Find where the given text appears and provide that cell's center as (x, y) coordinate. 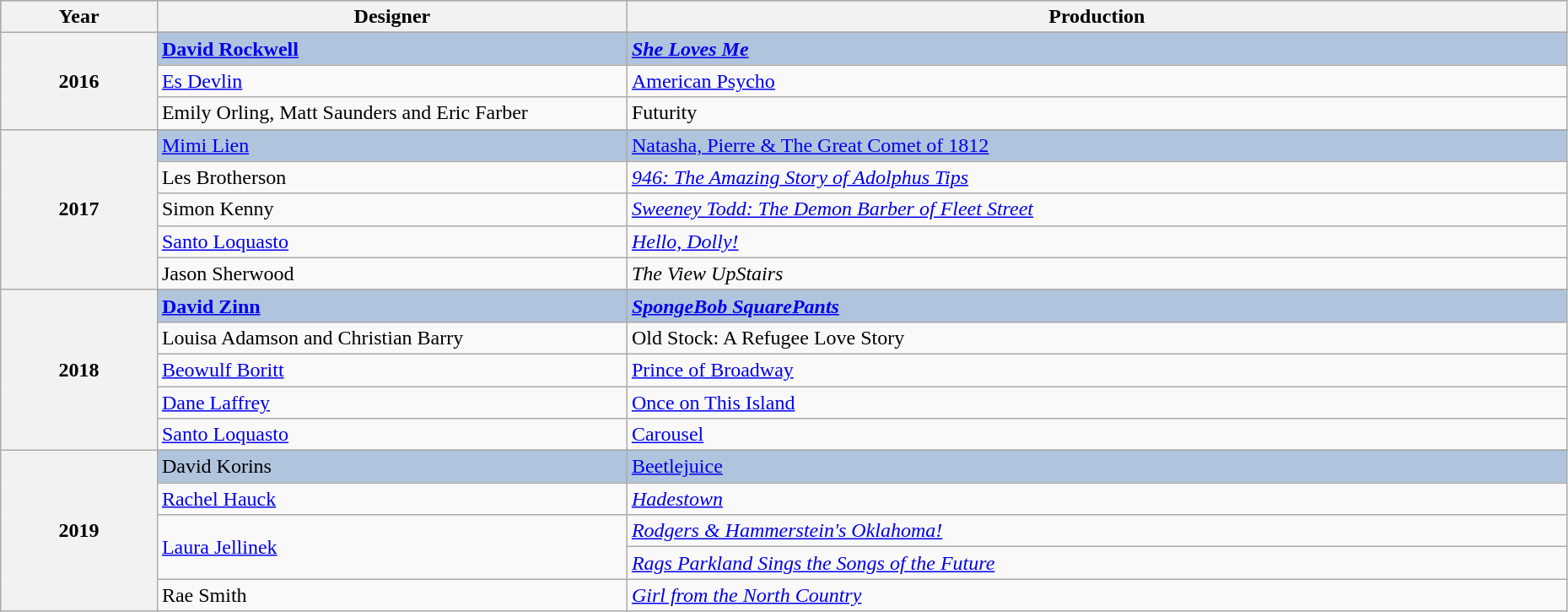
Laura Jellinek (391, 547)
David Zinn (391, 306)
Designer (391, 17)
Production (1097, 17)
Old Stock: A Refugee Love Story (1097, 338)
2016 (79, 81)
She Loves Me (1097, 49)
David Korins (391, 467)
Beetlejuice (1097, 467)
Futurity (1097, 113)
Rags Parkland Sings the Songs of the Future (1097, 563)
Dane Laffrey (391, 403)
Emily Orling, Matt Saunders and Eric Farber (391, 113)
Once on This Island (1097, 403)
Rodgers & Hammerstein's Oklahoma! (1097, 531)
Hello, Dolly! (1097, 241)
Prince of Broadway (1097, 370)
Hadestown (1097, 499)
Mimi Lien (391, 145)
American Psycho (1097, 81)
Natasha, Pierre & The Great Comet of 1812 (1097, 145)
Year (79, 17)
Les Brotherson (391, 177)
Sweeney Todd: The Demon Barber of Fleet Street (1097, 209)
Rachel Hauck (391, 499)
2019 (79, 531)
SpongeBob SquarePants (1097, 306)
Carousel (1097, 435)
Jason Sherwood (391, 274)
The View UpStairs (1097, 274)
Beowulf Boritt (391, 370)
David Rockwell (391, 49)
2018 (79, 370)
Rae Smith (391, 595)
Es Devlin (391, 81)
2017 (79, 209)
Simon Kenny (391, 209)
Girl from the North Country (1097, 595)
946: The Amazing Story of Adolphus Tips (1097, 177)
Louisa Adamson and Christian Barry (391, 338)
